Pinpoint the cell where the given text exists, returning its [X, Y] midpoint coordinate. 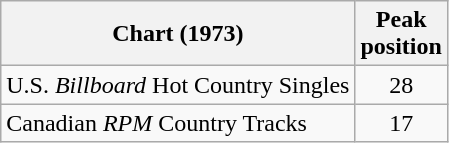
Chart (1973) [178, 34]
U.S. Billboard Hot Country Singles [178, 85]
28 [401, 85]
17 [401, 123]
Canadian RPM Country Tracks [178, 123]
Peakposition [401, 34]
